Capture the cell that displays the provided text and extract its [X, Y] central coordinate. 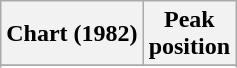
Chart (1982) [72, 34]
Peakposition [189, 34]
